Extract the (x, y) coordinate from the center of the cell holding the provided text.  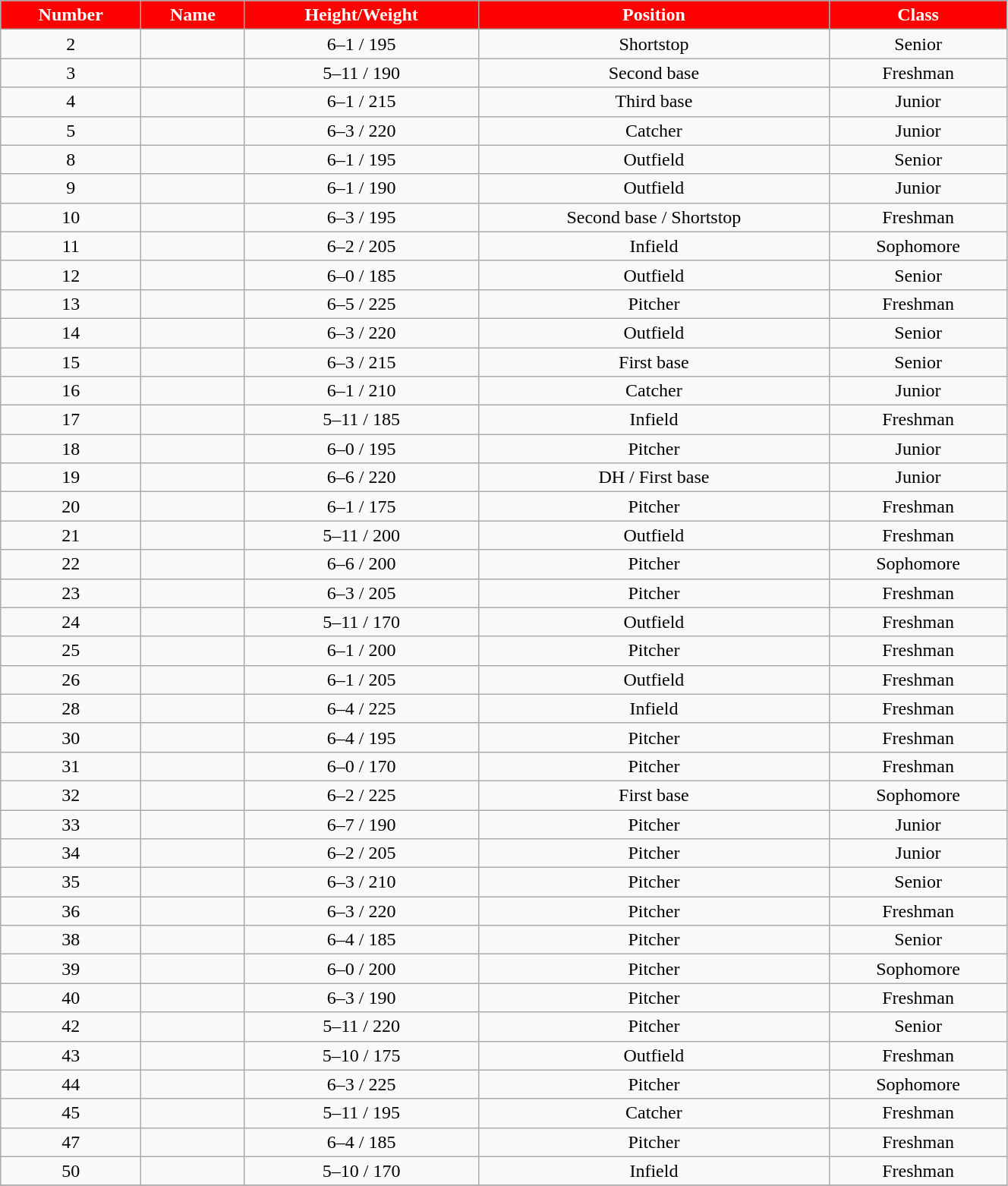
Name (193, 15)
18 (71, 449)
24 (71, 622)
40 (71, 998)
DH / First base (654, 478)
4 (71, 102)
19 (71, 478)
6–6 / 200 (361, 564)
6–2 / 225 (361, 795)
47 (71, 1142)
Position (654, 15)
6–7 / 190 (361, 824)
32 (71, 795)
10 (71, 217)
45 (71, 1113)
14 (71, 333)
6–1 / 205 (361, 680)
33 (71, 824)
5–11 / 170 (361, 622)
6–1 / 200 (361, 651)
23 (71, 593)
25 (71, 651)
44 (71, 1084)
5–11 / 190 (361, 73)
6–1 / 215 (361, 102)
5–11 / 195 (361, 1113)
42 (71, 1027)
6–4 / 195 (361, 737)
30 (71, 737)
28 (71, 708)
50 (71, 1171)
12 (71, 275)
26 (71, 680)
36 (71, 911)
5–10 / 170 (361, 1171)
22 (71, 564)
6–1 / 175 (361, 506)
6–3 / 225 (361, 1084)
38 (71, 940)
8 (71, 159)
Second base (654, 73)
5–10 / 175 (361, 1055)
Number (71, 15)
6–3 / 195 (361, 217)
9 (71, 188)
17 (71, 420)
6–1 / 210 (361, 391)
20 (71, 506)
6–1 / 190 (361, 188)
Second base / Shortstop (654, 217)
6–0 / 185 (361, 275)
6–3 / 190 (361, 998)
2 (71, 44)
43 (71, 1055)
6–0 / 170 (361, 766)
Shortstop (654, 44)
Height/Weight (361, 15)
6–5 / 225 (361, 304)
Third base (654, 102)
5–11 / 220 (361, 1027)
6–0 / 200 (361, 969)
6–0 / 195 (361, 449)
6–3 / 210 (361, 882)
5 (71, 131)
6–3 / 215 (361, 362)
15 (71, 362)
35 (71, 882)
6–6 / 220 (361, 478)
21 (71, 535)
6–4 / 225 (361, 708)
13 (71, 304)
6–3 / 205 (361, 593)
5–11 / 200 (361, 535)
34 (71, 853)
16 (71, 391)
Class (918, 15)
39 (71, 969)
5–11 / 185 (361, 420)
3 (71, 73)
11 (71, 246)
31 (71, 766)
